Return the [x, y] coordinate for the center point of the cell that contains the specified text.  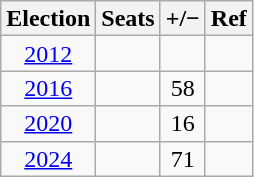
2024 [48, 158]
58 [182, 88]
Election [48, 18]
+/− [182, 18]
16 [182, 124]
2012 [48, 54]
Seats [128, 18]
2020 [48, 124]
71 [182, 158]
2016 [48, 88]
Ref [228, 18]
